Search for the cell housing the specified text and yield its (x, y) center coordinate. 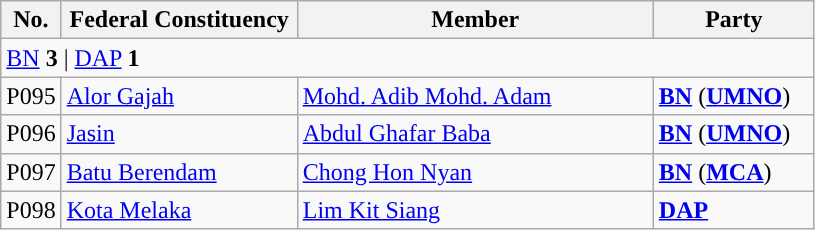
Jasin (179, 134)
No. (31, 20)
Federal Constituency (179, 20)
Lim Kit Siang (475, 210)
P097 (31, 172)
Chong Hon Nyan (475, 172)
Party (734, 20)
Batu Berendam (179, 172)
Kota Melaka (179, 210)
BN (MCA) (734, 172)
Member (475, 20)
Abdul Ghafar Baba (475, 134)
Alor Gajah (179, 96)
P095 (31, 96)
DAP (734, 210)
Mohd. Adib Mohd. Adam (475, 96)
P098 (31, 210)
BN 3 | DAP 1 (408, 58)
P096 (31, 134)
